Return the [X, Y] coordinate for the center point of the cell that contains the specified text.  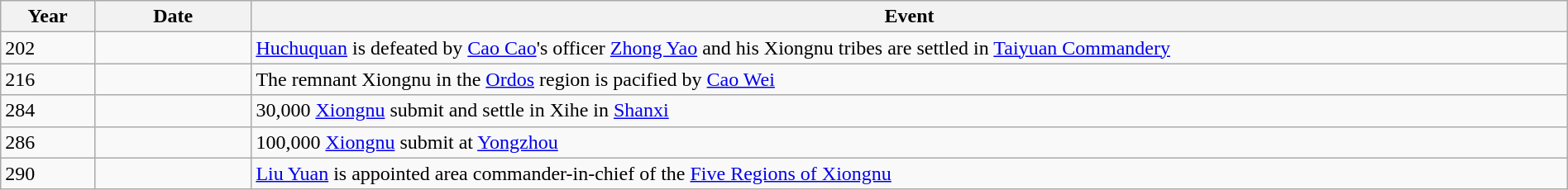
The remnant Xiongnu in the Ordos region is pacified by Cao Wei [910, 79]
216 [48, 79]
Date [172, 17]
Huchuquan is defeated by Cao Cao's officer Zhong Yao and his Xiongnu tribes are settled in Taiyuan Commandery [910, 48]
284 [48, 111]
202 [48, 48]
290 [48, 173]
100,000 Xiongnu submit at Yongzhou [910, 142]
Liu Yuan is appointed area commander-in-chief of the Five Regions of Xiongnu [910, 173]
286 [48, 142]
30,000 Xiongnu submit and settle in Xihe in Shanxi [910, 111]
Event [910, 17]
Year [48, 17]
